Detect which cell encompasses the target text, then output its (X, Y) center coordinate. 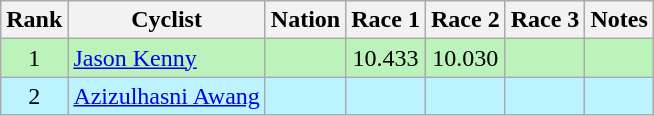
Cyclist (166, 20)
Notes (619, 20)
Race 3 (545, 20)
Race 1 (386, 20)
Race 2 (465, 20)
10.030 (465, 58)
Rank (34, 20)
Nation (305, 20)
10.433 (386, 58)
Jason Kenny (166, 58)
1 (34, 58)
Azizulhasni Awang (166, 96)
2 (34, 96)
